Extract the [X, Y] coordinate from the center of the cell holding the provided text.  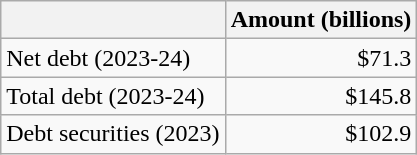
$71.3 [321, 58]
Amount (billions) [321, 20]
Total debt (2023-24) [113, 96]
$145.8 [321, 96]
Net debt (2023-24) [113, 58]
Debt securities (2023) [113, 134]
$102.9 [321, 134]
